Detect which cell encompasses the target text, then output its (x, y) center coordinate. 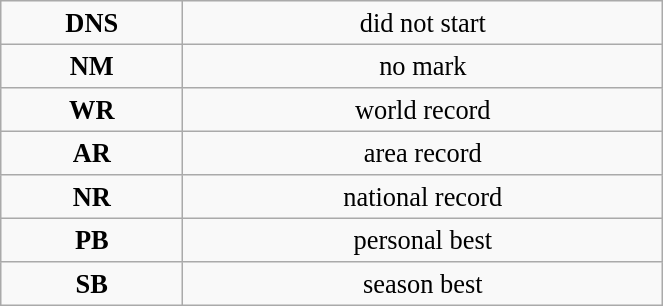
AR (92, 153)
personal best (423, 240)
NR (92, 197)
area record (423, 153)
PB (92, 240)
world record (423, 109)
SB (92, 284)
national record (423, 197)
DNS (92, 22)
did not start (423, 22)
season best (423, 284)
no mark (423, 66)
WR (92, 109)
NM (92, 66)
